Identify which cell holds the provided text, then report its (X, Y) central coordinate. 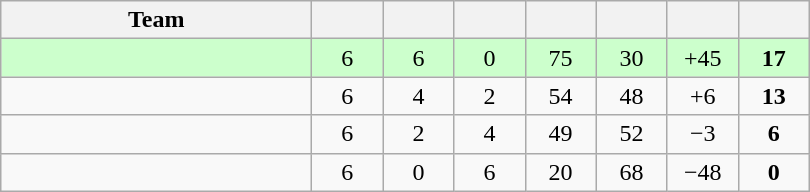
Team (156, 20)
48 (632, 96)
−48 (702, 172)
−3 (702, 134)
+6 (702, 96)
30 (632, 58)
20 (560, 172)
68 (632, 172)
+45 (702, 58)
13 (774, 96)
17 (774, 58)
75 (560, 58)
52 (632, 134)
54 (560, 96)
49 (560, 134)
